Return the (X, Y) coordinate for the center point of the cell that contains the specified text.  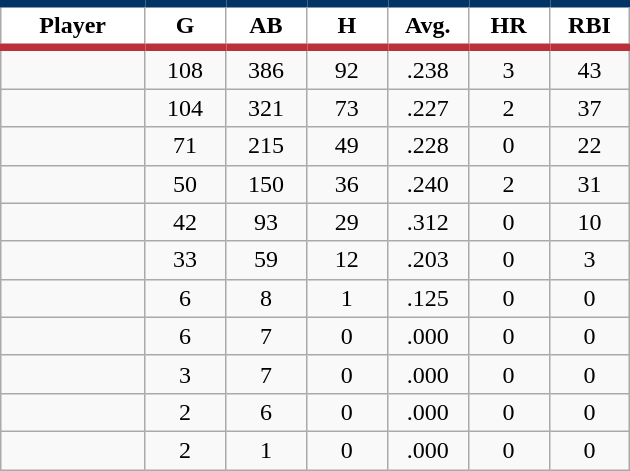
215 (266, 146)
.203 (428, 260)
.125 (428, 298)
71 (186, 146)
43 (590, 68)
104 (186, 108)
22 (590, 146)
37 (590, 108)
10 (590, 222)
.238 (428, 68)
92 (346, 68)
49 (346, 146)
42 (186, 222)
HR (508, 26)
36 (346, 184)
31 (590, 184)
50 (186, 184)
321 (266, 108)
93 (266, 222)
8 (266, 298)
108 (186, 68)
.312 (428, 222)
.227 (428, 108)
H (346, 26)
59 (266, 260)
386 (266, 68)
.240 (428, 184)
33 (186, 260)
12 (346, 260)
150 (266, 184)
29 (346, 222)
AB (266, 26)
Player (73, 26)
.228 (428, 146)
RBI (590, 26)
Avg. (428, 26)
G (186, 26)
73 (346, 108)
